Output the (X, Y) coordinate of the center of the cell containing the given text.  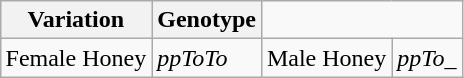
Male Honey (326, 58)
ppToTo (207, 58)
Genotype (207, 20)
ppTo_ (427, 58)
Female Honey (76, 58)
Variation (76, 20)
